Return the [x, y] coordinate for the center point of the cell that contains the specified text.  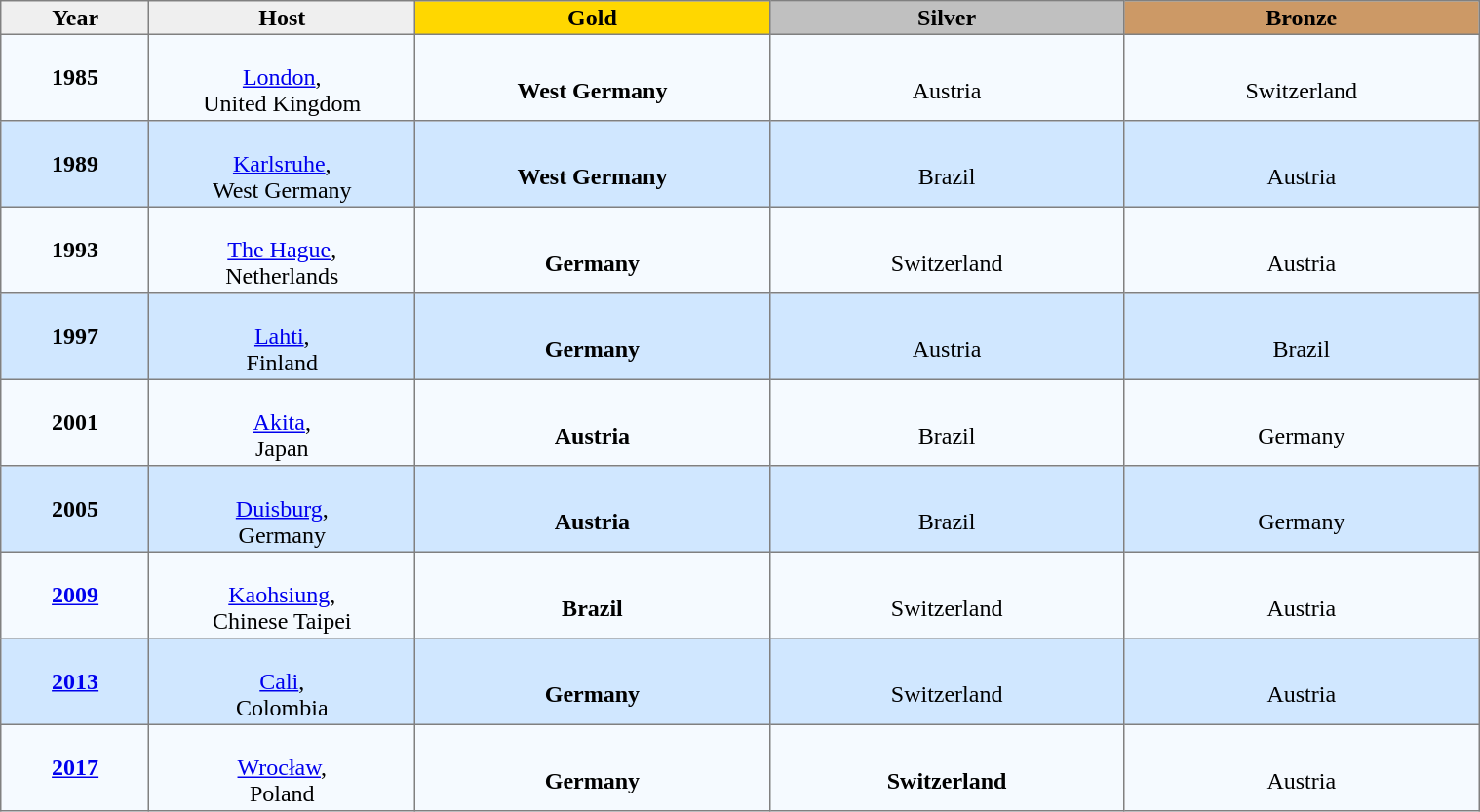
1985 [75, 77]
2001 [75, 422]
Bronze [1302, 18]
2013 [75, 681]
Wrocław,Poland [283, 767]
Kaohsiung,Chinese Taipei [283, 595]
2005 [75, 509]
1989 [75, 164]
Gold [593, 18]
1997 [75, 336]
London,United Kingdom [283, 77]
Karlsruhe,West Germany [283, 164]
The Hague,Netherlands [283, 250]
Lahti,Finland [283, 336]
Silver [947, 18]
Akita,Japan [283, 422]
Year [75, 18]
1993 [75, 250]
2009 [75, 595]
Host [283, 18]
Duisburg,Germany [283, 509]
2017 [75, 767]
Cali,Colombia [283, 681]
